Provide the [x, y] coordinate of the cell's center where the given text is located.  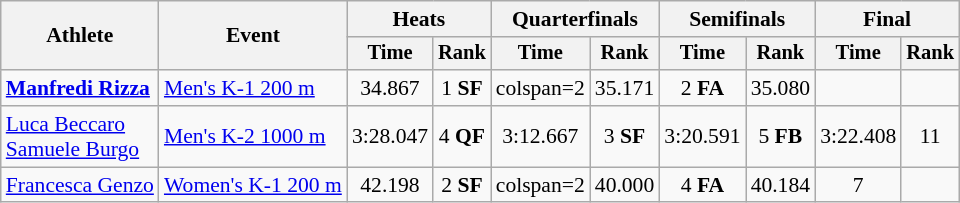
40.000 [624, 185]
3 SF [624, 136]
Final [887, 19]
Luca BeccaroSamuele Burgo [80, 136]
4 QF [462, 136]
2 SF [462, 185]
3:22.408 [858, 136]
7 [858, 185]
40.184 [780, 185]
Semifinals [737, 19]
3:28.047 [390, 136]
34.867 [390, 88]
35.171 [624, 88]
Men's K-1 200 m [253, 88]
2 FA [702, 88]
Event [253, 36]
4 FA [702, 185]
3:12.667 [540, 136]
Heats [419, 19]
35.080 [780, 88]
Manfredi Rizza [80, 88]
Women's K-1 200 m [253, 185]
Francesca Genzo [80, 185]
Quarterfinals [576, 19]
5 FB [780, 136]
Men's K-2 1000 m [253, 136]
11 [930, 136]
3:20.591 [702, 136]
Athlete [80, 36]
1 SF [462, 88]
42.198 [390, 185]
